For the text-containing cell, return its midpoint in [x, y] coordinate format. 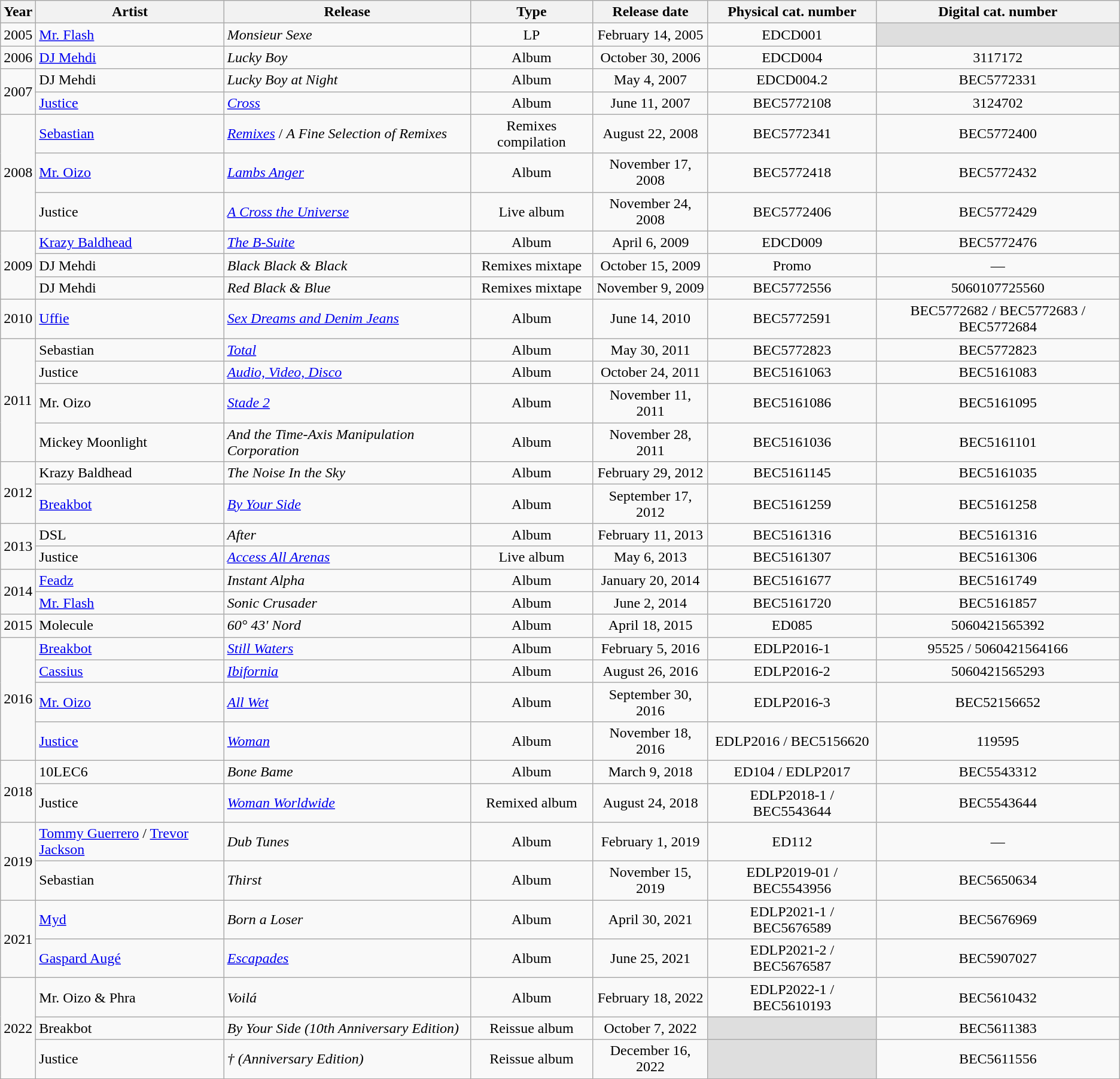
June 11, 2007 [651, 103]
August 22, 2008 [651, 134]
Remixes / A Fine Selection of Remixes [347, 134]
2013 [18, 546]
February 14, 2005 [651, 35]
BEC5772108 [792, 103]
BEC5161258 [998, 504]
BEC5161857 [998, 603]
Artist [130, 12]
2015 [18, 626]
EDLP2021-1 / BEC5676589 [792, 920]
BEC5611383 [998, 1028]
November 11, 2011 [651, 403]
And the Time-Axis Manipulation Corporation [347, 443]
February 29, 2012 [651, 473]
Release [347, 12]
April 18, 2015 [651, 626]
Bone Bame [347, 772]
Molecule [130, 626]
Instant Alpha [347, 580]
BEC5772682 / BEC5772683 / BEC5772684 [998, 318]
† (Anniversary Edition) [347, 1059]
BEC5161749 [998, 580]
Uffie [130, 318]
November 28, 2011 [651, 443]
Thirst [347, 880]
3124702 [998, 103]
BEC52156652 [998, 702]
2010 [18, 318]
Escapades [347, 958]
Stade 2 [347, 403]
All Wet [347, 702]
September 30, 2016 [651, 702]
The B-Suite [347, 242]
2019 [18, 861]
EDCD004.2 [792, 80]
February 1, 2019 [651, 842]
BEC5161677 [792, 580]
Lucky Boy at Night [347, 80]
April 6, 2009 [651, 242]
Monsieur Sexe [347, 35]
Total [347, 350]
BEC5772331 [998, 80]
November 9, 2009 [651, 288]
BEC5161101 [998, 443]
Ibifornia [347, 671]
BEC5543312 [998, 772]
BEC5772400 [998, 134]
2018 [18, 791]
By Your Side [347, 504]
Lambs Anger [347, 172]
60° 43' Nord [347, 626]
May 4, 2007 [651, 80]
2005 [18, 35]
DSL [130, 535]
2016 [18, 699]
2007 [18, 92]
2008 [18, 172]
BEC5161095 [998, 403]
Access All Arenas [347, 557]
Remixes compilation [531, 134]
ED085 [792, 626]
December 16, 2022 [651, 1059]
BEC5772341 [792, 134]
ED104 / EDLP2017 [792, 772]
2022 [18, 1028]
Myd [130, 920]
Black Black & Black [347, 265]
After [347, 535]
Voilá [347, 998]
2011 [18, 400]
Mr. Oizo & Phra [130, 998]
March 9, 2018 [651, 772]
EDLP2018-1 / BEC5543644 [792, 803]
EDLP2019-01 / BEC5543956 [792, 880]
BEC5650634 [998, 880]
BEC5772591 [792, 318]
Type [531, 12]
October 7, 2022 [651, 1028]
November 24, 2008 [651, 212]
October 24, 2011 [651, 373]
BEC5610432 [998, 998]
BEC5676969 [998, 920]
Sonic Crusader [347, 603]
May 30, 2011 [651, 350]
Feadz [130, 580]
BEC5161035 [998, 473]
Woman Worldwide [347, 803]
119595 [998, 740]
2009 [18, 265]
Woman [347, 740]
EDLP2022-1 / BEC5610193 [792, 998]
November 15, 2019 [651, 880]
February 5, 2016 [651, 648]
BEC5161306 [998, 557]
BEC5907027 [998, 958]
Born a Loser [347, 920]
June 2, 2014 [651, 603]
June 25, 2021 [651, 958]
BEC5772556 [792, 288]
BEC5161086 [792, 403]
LP [531, 35]
5060421565392 [998, 626]
BEC5161145 [792, 473]
June 14, 2010 [651, 318]
BEC5161036 [792, 443]
Gaspard Augé [130, 958]
February 18, 2022 [651, 998]
November 18, 2016 [651, 740]
Tommy Guerrero / Trevor Jackson [130, 842]
August 24, 2018 [651, 803]
3117172 [998, 57]
Sex Dreams and Denim Jeans [347, 318]
2021 [18, 939]
Remixed album [531, 803]
BEC5161063 [792, 373]
2012 [18, 493]
Dub Tunes [347, 842]
Red Black & Blue [347, 288]
The Noise In the Sky [347, 473]
February 11, 2013 [651, 535]
BEC5161083 [998, 373]
May 6, 2013 [651, 557]
95525 / 5060421564166 [998, 648]
Still Waters [347, 648]
BEC5772418 [792, 172]
BEC5161720 [792, 603]
EDCD009 [792, 242]
5060107725560 [998, 288]
Promo [792, 265]
EDCD004 [792, 57]
Year [18, 12]
October 30, 2006 [651, 57]
EDLP2016-1 [792, 648]
By Your Side (10th Anniversary Edition) [347, 1028]
EDLP2016 / BEC5156620 [792, 740]
Digital cat. number [998, 12]
EDCD001 [792, 35]
2014 [18, 592]
2006 [18, 57]
Mickey Moonlight [130, 443]
ED112 [792, 842]
BEC5772406 [792, 212]
A Cross the Universe [347, 212]
Lucky Boy [347, 57]
January 20, 2014 [651, 580]
August 26, 2016 [651, 671]
September 17, 2012 [651, 504]
BEC5543644 [998, 803]
Cassius [130, 671]
April 30, 2021 [651, 920]
October 15, 2009 [651, 265]
EDLP2021-2 / BEC5676587 [792, 958]
Physical cat. number [792, 12]
Cross [347, 103]
BEC5772476 [998, 242]
EDLP2016-3 [792, 702]
EDLP2016-2 [792, 671]
10LEC6 [130, 772]
BEC5161307 [792, 557]
November 17, 2008 [651, 172]
BEC5611556 [998, 1059]
BEC5772432 [998, 172]
Release date [651, 12]
Audio, Video, Disco [347, 373]
5060421565293 [998, 671]
BEC5161259 [792, 504]
BEC5772429 [998, 212]
